Output the (x, y) coordinate of the center of the cell containing the given text.  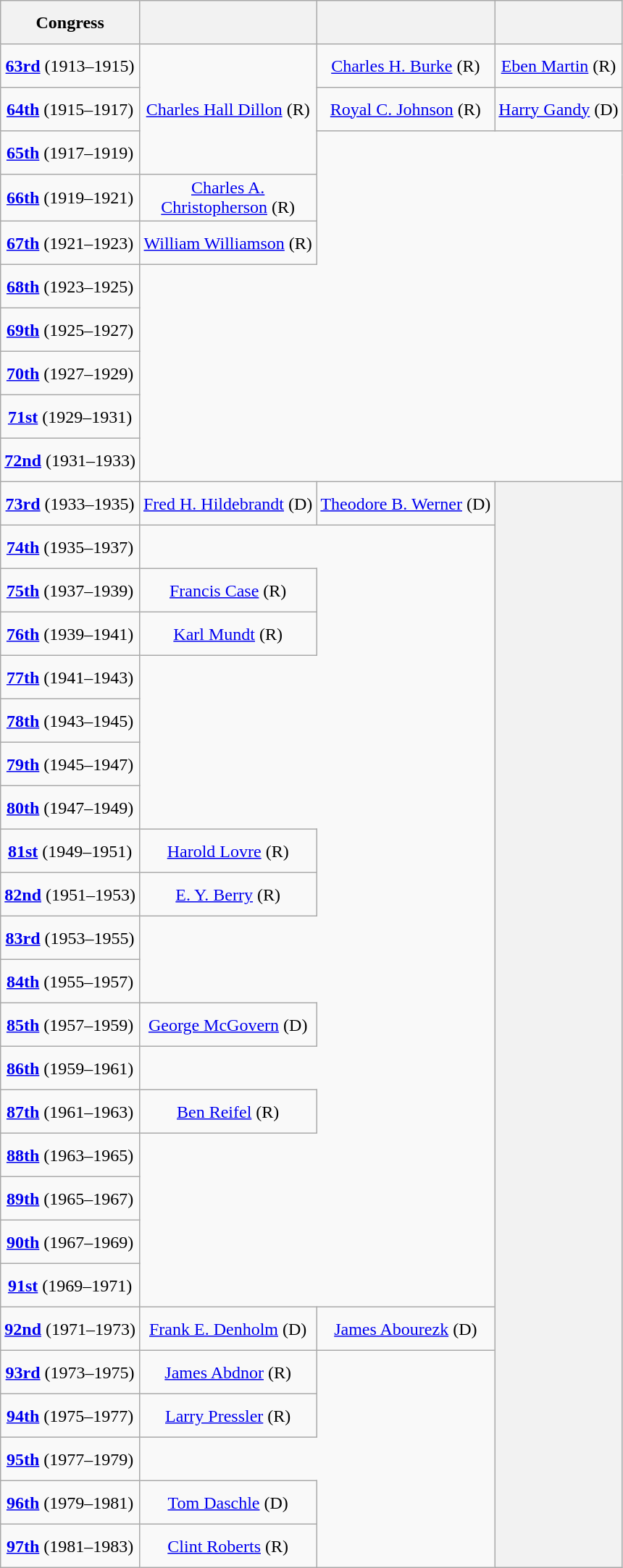
64th (1915–1917) (70, 109)
93rd (1973–1975) (70, 1373)
Royal C. Johnson (R) (406, 109)
66th (1919–1921) (70, 198)
95th (1977–1979) (70, 1459)
89th (1965–1967) (70, 1199)
79th (1945–1947) (70, 764)
85th (1957–1959) (70, 1025)
Harry Gandy (D) (559, 109)
77th (1941–1943) (70, 678)
87th (1961–1963) (70, 1112)
James Abdnor (R) (227, 1373)
78th (1943–1945) (70, 721)
George McGovern (D) (227, 1025)
82nd (1951–1953) (70, 895)
83rd (1953–1955) (70, 938)
Ben Reifel (R) (227, 1112)
Tom Daschle (D) (227, 1503)
Charles Hall Dillon (R) (227, 109)
91st (1969–1971) (70, 1286)
71st (1929–1931) (70, 417)
88th (1963–1965) (70, 1155)
Theodore B. Werner (D) (406, 504)
74th (1935–1937) (70, 547)
75th (1937–1939) (70, 591)
Charles A.Christopherson (R) (227, 198)
Frank E. Denholm (D) (227, 1329)
90th (1967–1969) (70, 1242)
67th (1921–1923) (70, 243)
92nd (1971–1973) (70, 1329)
68th (1923–1925) (70, 287)
E. Y. Berry (R) (227, 895)
Eben Martin (R) (559, 66)
65th (1917–1919) (70, 153)
86th (1959–1961) (70, 1068)
76th (1939–1941) (70, 634)
Clint Roberts (R) (227, 1546)
80th (1947–1949) (70, 808)
94th (1975–1977) (70, 1416)
70th (1927–1929) (70, 374)
97th (1981–1983) (70, 1546)
Karl Mundt (R) (227, 634)
William Williamson (R) (227, 243)
Francis Case (R) (227, 591)
Harold Lovre (R) (227, 851)
72nd (1931–1933) (70, 460)
73rd (1933–1935) (70, 504)
Congress (70, 22)
63rd (1913–1915) (70, 66)
96th (1979–1981) (70, 1503)
69th (1925–1927) (70, 330)
Larry Pressler (R) (227, 1416)
Fred H. Hildebrandt (D) (227, 504)
84th (1955–1957) (70, 982)
Charles H. Burke (R) (406, 66)
James Abourezk (D) (406, 1329)
81st (1949–1951) (70, 851)
